Extract the [X, Y] coordinate from the center of the cell holding the provided text.  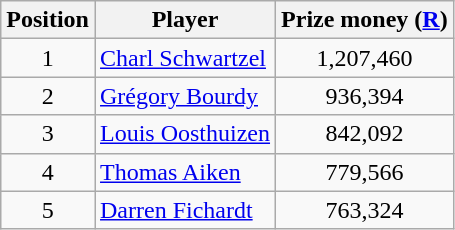
2 [48, 96]
5 [48, 210]
3 [48, 134]
Grégory Bourdy [184, 96]
Position [48, 20]
779,566 [365, 172]
Prize money (R) [365, 20]
Louis Oosthuizen [184, 134]
Darren Fichardt [184, 210]
1,207,460 [365, 58]
4 [48, 172]
Player [184, 20]
842,092 [365, 134]
Thomas Aiken [184, 172]
936,394 [365, 96]
Charl Schwartzel [184, 58]
1 [48, 58]
763,324 [365, 210]
